For the text-containing cell, return its midpoint in [x, y] coordinate format. 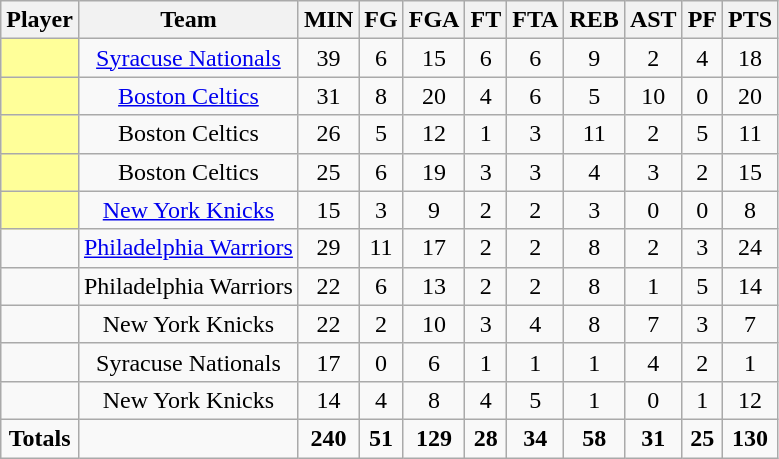
Player [40, 20]
58 [594, 438]
24 [750, 248]
FG [381, 20]
13 [434, 286]
39 [328, 58]
18 [750, 58]
FGA [434, 20]
130 [750, 438]
240 [328, 438]
34 [536, 438]
26 [328, 134]
REB [594, 20]
Totals [40, 438]
PF [702, 20]
19 [434, 172]
FTA [536, 20]
FT [486, 20]
AST [653, 20]
29 [328, 248]
28 [486, 438]
129 [434, 438]
PTS [750, 20]
51 [381, 438]
MIN [328, 20]
Team [188, 20]
